Identify which cell holds the provided text, then report its [X, Y] central coordinate. 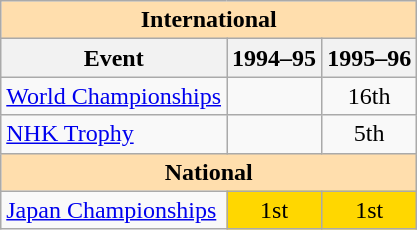
16th [370, 96]
National [209, 172]
International [209, 20]
Japan Championships [114, 210]
NHK Trophy [114, 134]
1994–95 [274, 58]
1995–96 [370, 58]
World Championships [114, 96]
5th [370, 134]
Event [114, 58]
